From the cell containing the given text, extract its center point as (X, Y) coordinate. 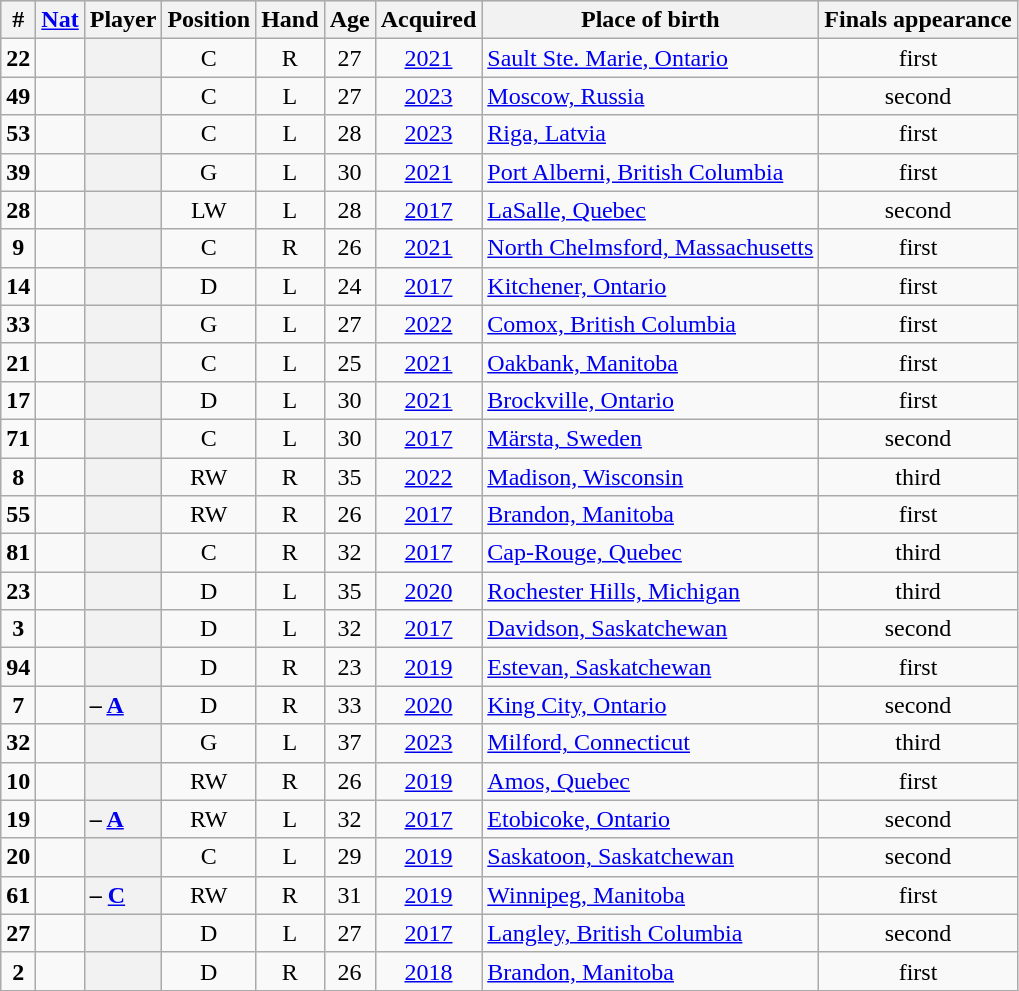
– C (123, 895)
Moscow, Russia (650, 96)
25 (350, 362)
Brockville, Ontario (650, 400)
Player (123, 20)
22 (18, 58)
LW (209, 210)
Etobicoke, Ontario (650, 819)
55 (18, 515)
Comox, British Columbia (650, 324)
24 (350, 286)
3 (18, 629)
# (18, 20)
39 (18, 172)
94 (18, 667)
Winnipeg, Manitoba (650, 895)
37 (350, 743)
29 (350, 857)
Cap-Rouge, Quebec (650, 553)
7 (18, 705)
Hand (290, 20)
81 (18, 553)
21 (18, 362)
Finals appearance (918, 20)
North Chelmsford, Massachusetts (650, 248)
Port Alberni, British Columbia (650, 172)
31 (350, 895)
17 (18, 400)
19 (18, 819)
Rochester Hills, Michigan (650, 591)
Acquired (428, 20)
2018 (428, 971)
Davidson, Saskatchewan (650, 629)
Oakbank, Manitoba (650, 362)
Age (350, 20)
20 (18, 857)
Riga, Latvia (650, 134)
King City, Ontario (650, 705)
10 (18, 781)
Nat (60, 20)
Milford, Connecticut (650, 743)
Estevan, Saskatchewan (650, 667)
2 (18, 971)
Madison, Wisconsin (650, 477)
Märsta, Sweden (650, 438)
Position (209, 20)
14 (18, 286)
49 (18, 96)
Place of birth (650, 20)
71 (18, 438)
LaSalle, Quebec (650, 210)
53 (18, 134)
Langley, British Columbia (650, 933)
9 (18, 248)
Amos, Quebec (650, 781)
Saskatoon, Saskatchewan (650, 857)
Kitchener, Ontario (650, 286)
8 (18, 477)
61 (18, 895)
Sault Ste. Marie, Ontario (650, 58)
